Scan for the cell matching the given text and deliver its (X, Y) coordinate at center. 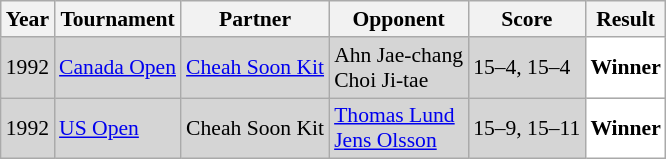
Thomas Lund Jens Olsson (398, 128)
Year (28, 19)
US Open (118, 128)
15–9, 15–11 (526, 128)
Partner (255, 19)
Tournament (118, 19)
Canada Open (118, 68)
Ahn Jae-chang Choi Ji-tae (398, 68)
15–4, 15–4 (526, 68)
Result (626, 19)
Score (526, 19)
Opponent (398, 19)
